Identify which cell holds the provided text, then report its [X, Y] central coordinate. 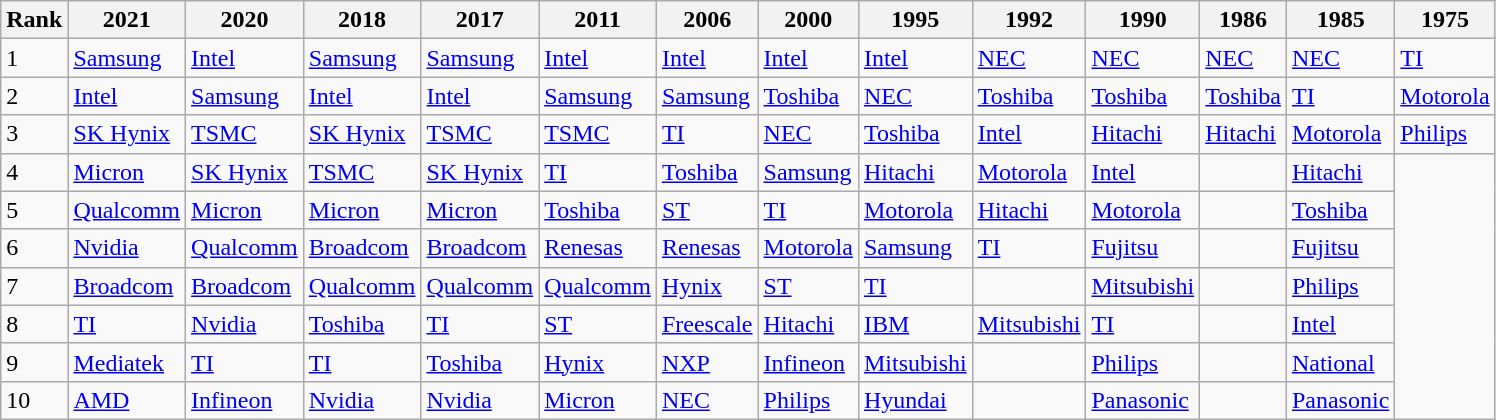
4 [34, 172]
2000 [808, 20]
2006 [707, 20]
National [1340, 362]
2021 [127, 20]
1975 [1445, 20]
2 [34, 96]
Freescale [707, 324]
IBM [915, 324]
9 [34, 362]
2020 [245, 20]
Mediatek [127, 362]
3 [34, 134]
5 [34, 210]
1985 [1340, 20]
8 [34, 324]
Rank [34, 20]
10 [34, 400]
2011 [598, 20]
AMD [127, 400]
2017 [480, 20]
1992 [1029, 20]
1995 [915, 20]
1 [34, 58]
7 [34, 286]
1986 [1244, 20]
6 [34, 248]
1990 [1143, 20]
2018 [362, 20]
Hyundai [915, 400]
NXP [707, 362]
